Search for the cell housing the specified text and yield its (X, Y) center coordinate. 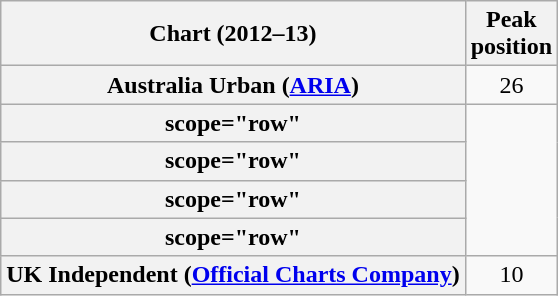
Australia Urban (ARIA) (233, 85)
Chart (2012–13) (233, 34)
26 (511, 85)
UK Independent (Official Charts Company) (233, 275)
Peakposition (511, 34)
10 (511, 275)
